For the text-containing cell, return its midpoint in [x, y] coordinate format. 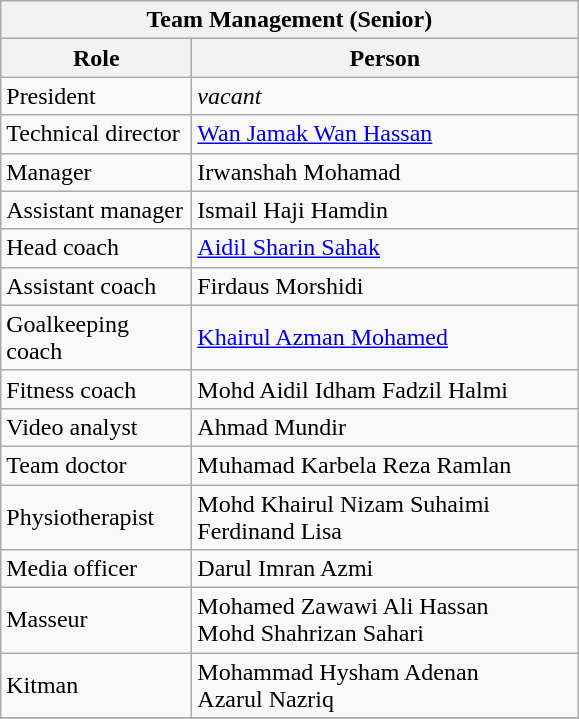
Wan Jamak Wan Hassan [385, 134]
Video analyst [96, 427]
President [96, 96]
Mohd Khairul Nizam Suhaimi Ferdinand Lisa [385, 516]
Mohd Aidil Idham Fadzil Halmi [385, 389]
Ahmad Mundir [385, 427]
Muhamad Karbela Reza Ramlan [385, 465]
Mohamed Zawawi Ali Hassan Mohd Shahrizan Sahari [385, 620]
Assistant coach [96, 286]
Aidil Sharin Sahak [385, 248]
Head coach [96, 248]
Team Management (Senior) [290, 20]
Masseur [96, 620]
Irwanshah Mohamad [385, 172]
Team doctor [96, 465]
Kitman [96, 686]
Person [385, 58]
Physiotherapist [96, 516]
Khairul Azman Mohamed [385, 338]
Goalkeeping coach [96, 338]
Darul Imran Azmi [385, 569]
Mohammad Hysham Adenan Azarul Nazriq [385, 686]
Manager [96, 172]
Role [96, 58]
Media officer [96, 569]
Firdaus Morshidi [385, 286]
Ismail Haji Hamdin [385, 210]
vacant [385, 96]
Fitness coach [96, 389]
Technical director [96, 134]
Assistant manager [96, 210]
